Return [x, y] of the center of cell containing provided text 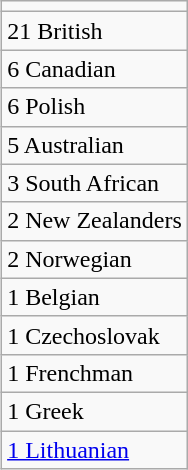
2 Norwegian [95, 259]
1 Belgian [95, 297]
5 Australian [95, 145]
1 Lithuanian [95, 449]
6 Polish [95, 107]
6 Canadian [95, 69]
1 Czechoslovak [95, 335]
1 Greek [95, 411]
2 New Zealanders [95, 221]
1 Frenchman [95, 373]
21 British [95, 31]
3 South African [95, 183]
